Scan for the cell matching the given text and deliver its (x, y) coordinate at center. 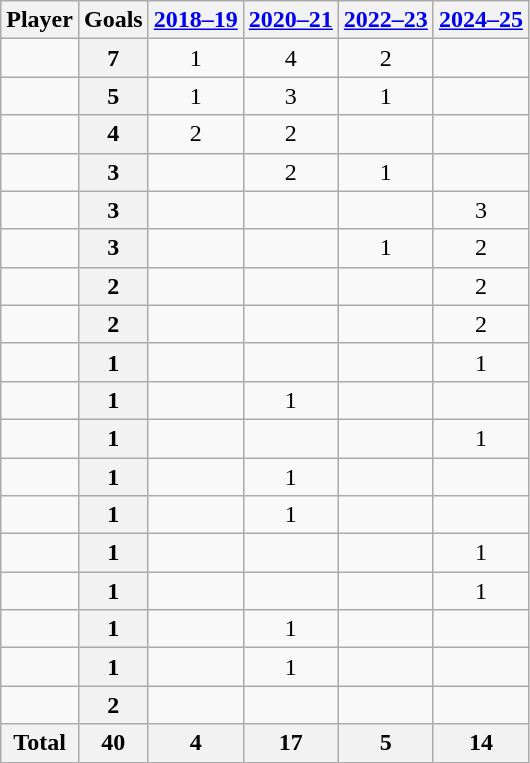
Goals (113, 20)
17 (290, 743)
2022–23 (386, 20)
14 (480, 743)
Total (40, 743)
Player (40, 20)
40 (113, 743)
2018–19 (196, 20)
2020–21 (290, 20)
7 (113, 58)
2024–25 (480, 20)
